Pinpoint the cell where the given text exists, returning its (x, y) midpoint coordinate. 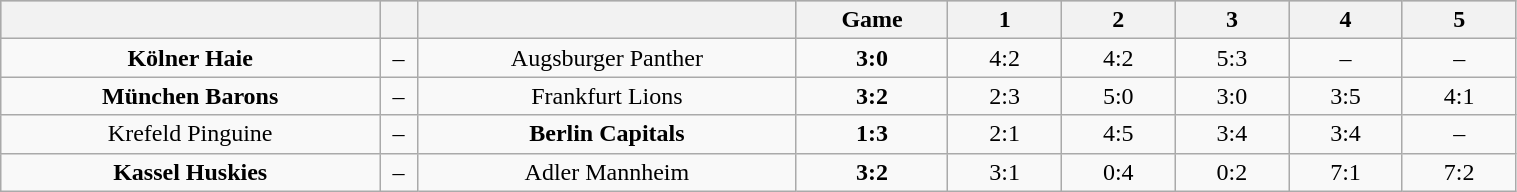
Kölner Haie (190, 58)
Game (872, 20)
München Barons (190, 96)
0:4 (1118, 172)
1:3 (872, 134)
4 (1346, 20)
5:0 (1118, 96)
Adler Mannheim (606, 172)
2 (1118, 20)
7:2 (1459, 172)
4:1 (1459, 96)
Berlin Capitals (606, 134)
7:1 (1346, 172)
Augsburger Panther (606, 58)
Krefeld Pinguine (190, 134)
3:5 (1346, 96)
5 (1459, 20)
3 (1232, 20)
Frankfurt Lions (606, 96)
1 (1005, 20)
0:2 (1232, 172)
2:1 (1005, 134)
2:3 (1005, 96)
4:5 (1118, 134)
Kassel Huskies (190, 172)
3:1 (1005, 172)
5:3 (1232, 58)
